Output the [X, Y] coordinate of the center of the cell containing the given text.  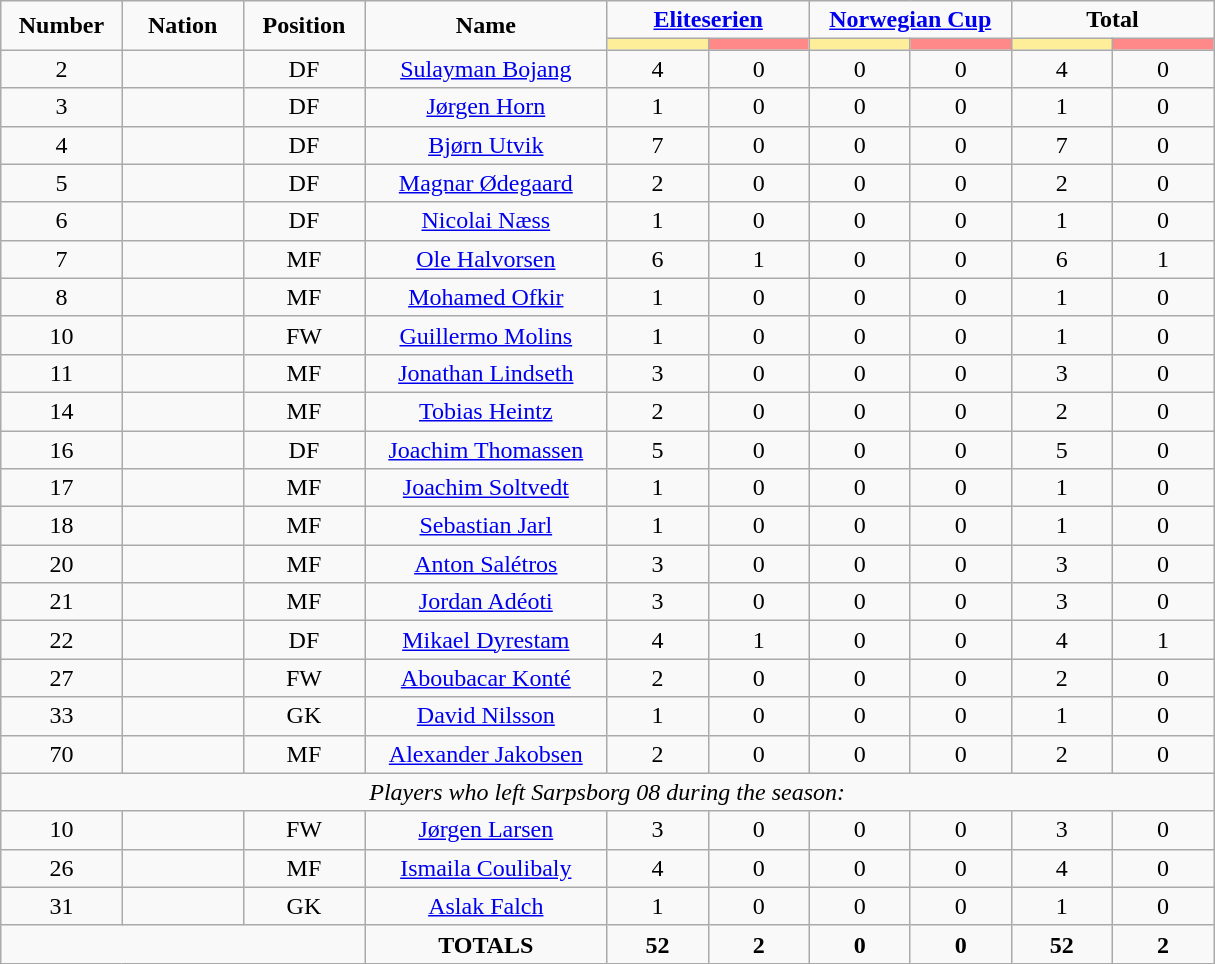
21 [62, 602]
Players who left Sarpsborg 08 during the season: [608, 792]
18 [62, 526]
Eliteserien [708, 20]
22 [62, 640]
Guillermo Molins [486, 335]
8 [62, 297]
20 [62, 564]
Joachim Soltvedt [486, 488]
Sulayman Bojang [486, 69]
Name [486, 26]
TOTALS [486, 944]
Aslak Falch [486, 906]
Anton Salétros [486, 564]
Sebastian Jarl [486, 526]
Alexander Jakobsen [486, 754]
David Nilsson [486, 716]
Ole Halvorsen [486, 259]
Total [1112, 20]
Joachim Thomassen [486, 449]
33 [62, 716]
27 [62, 678]
11 [62, 373]
Mikael Dyrestam [486, 640]
Jordan Adéoti [486, 602]
Tobias Heintz [486, 411]
Bjørn Utvik [486, 145]
Jonathan Lindseth [486, 373]
Jørgen Horn [486, 107]
Norwegian Cup [910, 20]
Aboubacar Konté [486, 678]
17 [62, 488]
70 [62, 754]
Mohamed Ofkir [486, 297]
16 [62, 449]
31 [62, 906]
Jørgen Larsen [486, 830]
26 [62, 868]
Number [62, 26]
Ismaila Coulibaly [486, 868]
Position [304, 26]
Magnar Ødegaard [486, 183]
Nation [182, 26]
Nicolai Næss [486, 221]
14 [62, 411]
